Output the (X, Y) coordinate of the center of the cell containing the given text.  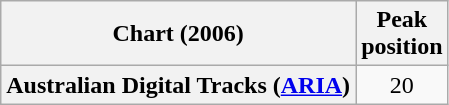
20 (402, 85)
Australian Digital Tracks (ARIA) (178, 85)
Chart (2006) (178, 34)
Peakposition (402, 34)
